Return the [x, y] coordinate for the center point of the cell that contains the specified text.  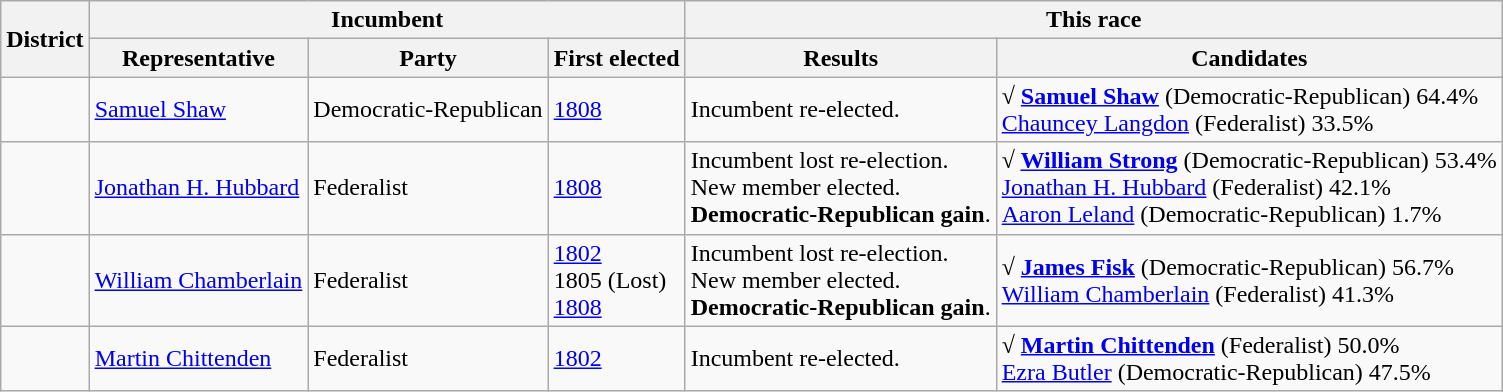
√ James Fisk (Democratic-Republican) 56.7%William Chamberlain (Federalist) 41.3% [1249, 280]
Democratic-Republican [428, 110]
Results [840, 58]
This race [1094, 20]
√ Samuel Shaw (Democratic-Republican) 64.4%Chauncey Langdon (Federalist) 33.5% [1249, 110]
Jonathan H. Hubbard [198, 188]
Candidates [1249, 58]
Samuel Shaw [198, 110]
District [45, 39]
Martin Chittenden [198, 358]
1802 [616, 358]
First elected [616, 58]
Incumbent [387, 20]
Party [428, 58]
√ Martin Chittenden (Federalist) 50.0%Ezra Butler (Democratic-Republican) 47.5% [1249, 358]
√ William Strong (Democratic-Republican) 53.4%Jonathan H. Hubbard (Federalist) 42.1%Aaron Leland (Democratic-Republican) 1.7% [1249, 188]
18021805 (Lost)1808 [616, 280]
William Chamberlain [198, 280]
Representative [198, 58]
